From the cell containing the given text, extract its center point as (X, Y) coordinate. 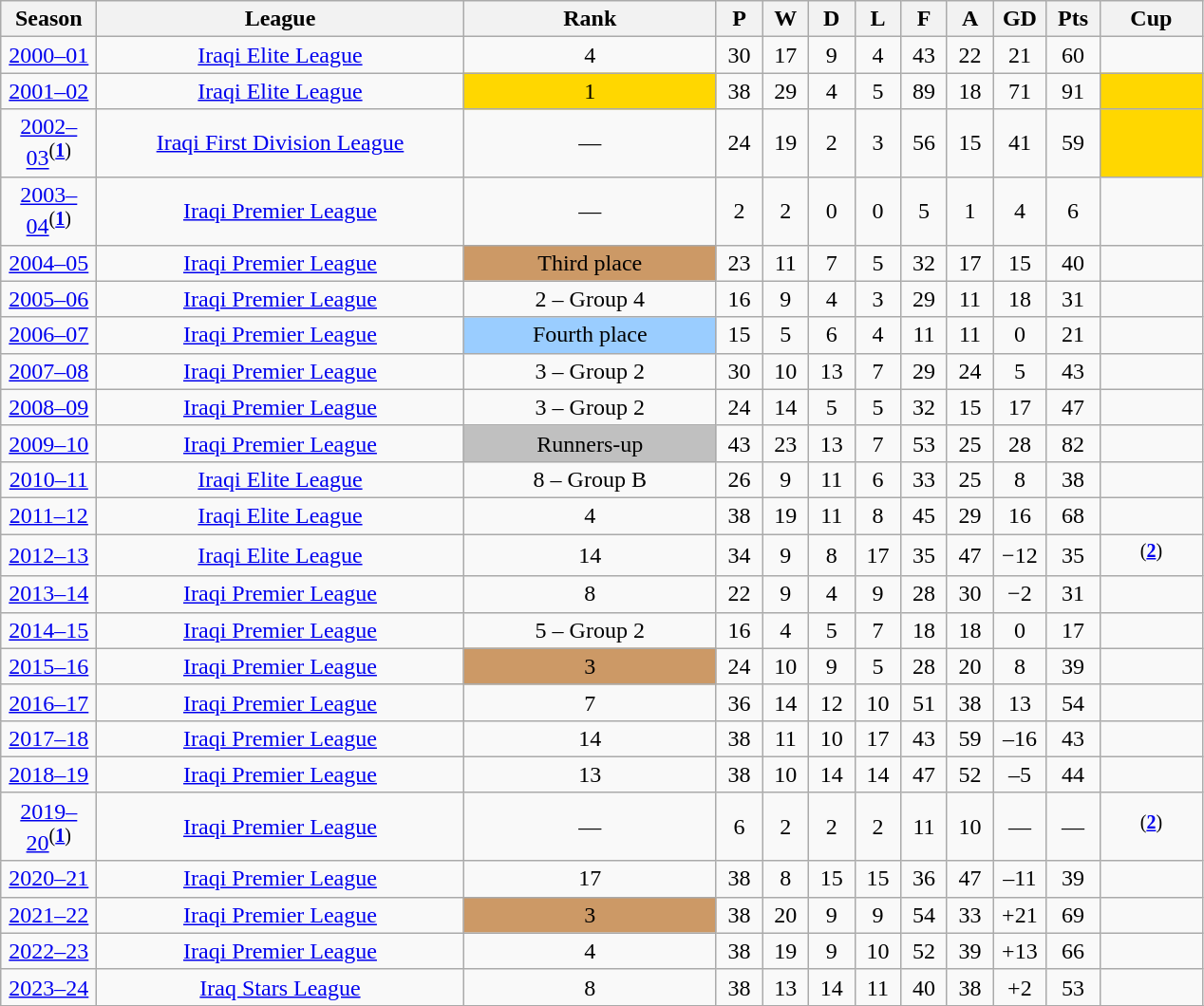
–16 (1020, 738)
91 (1073, 91)
+21 (1020, 915)
66 (1073, 951)
+2 (1020, 987)
Iraqi First Division League (280, 143)
2001–02 (49, 91)
2008–09 (49, 407)
69 (1073, 915)
34 (739, 556)
2011–12 (49, 515)
A (970, 19)
Pts (1073, 19)
2023–24 (49, 987)
44 (1073, 774)
Third place (590, 263)
8 – Group B (590, 479)
–5 (1020, 774)
71 (1020, 91)
2 – Group 4 (590, 299)
89 (925, 91)
2016–17 (49, 702)
2014–15 (49, 630)
45 (925, 515)
2007–08 (49, 371)
41 (1020, 143)
60 (1073, 55)
2002–03(1) (49, 143)
L (877, 19)
W (786, 19)
2019–20(1) (49, 827)
P (739, 19)
2020–21 (49, 879)
2013–14 (49, 594)
12 (832, 702)
82 (1073, 443)
2015–16 (49, 666)
2003–04(1) (49, 211)
2006–07 (49, 335)
2005–06 (49, 299)
68 (1073, 515)
F (925, 19)
2017–18 (49, 738)
5 – Group 2 (590, 630)
+13 (1020, 951)
2022–23 (49, 951)
D (832, 19)
Cup (1151, 19)
56 (925, 143)
−2 (1020, 594)
Iraq Stars League (280, 987)
GD (1020, 19)
Rank (590, 19)
51 (925, 702)
–11 (1020, 879)
−12 (1020, 556)
26 (739, 479)
2004–05 (49, 263)
2012–13 (49, 556)
2009–10 (49, 443)
Runners-up (590, 443)
2018–19 (49, 774)
2021–22 (49, 915)
2000–01 (49, 55)
2010–11 (49, 479)
Season (49, 19)
League (280, 19)
Fourth place (590, 335)
